Scan for the cell matching the given text and deliver its (X, Y) coordinate at center. 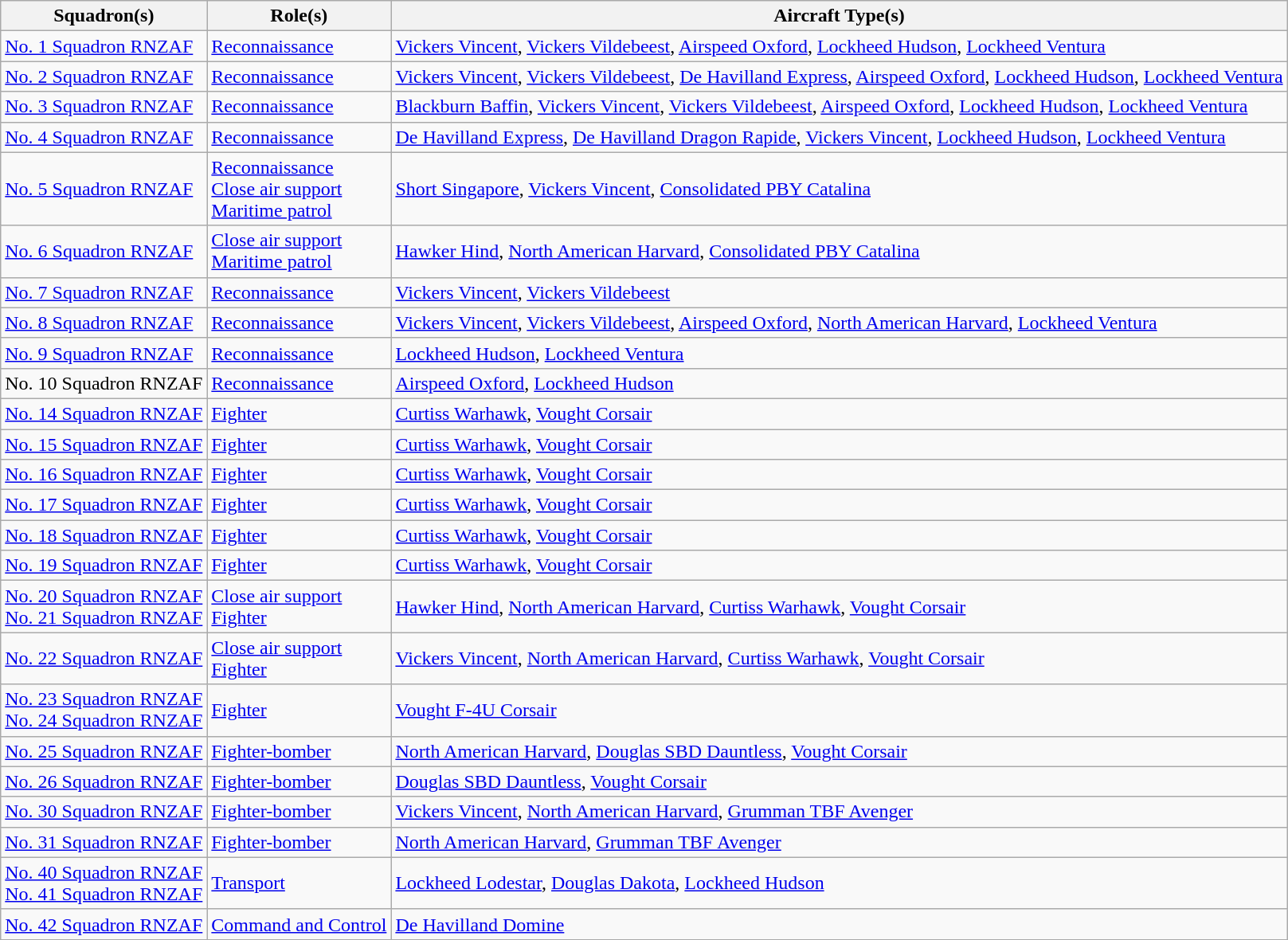
Lockheed Hudson, Lockheed Ventura (840, 353)
No. 6 Squadron RNZAF (104, 252)
No. 23 Squadron RNZAFNo. 24 Squadron RNZAF (104, 711)
Aircraft Type(s) (840, 16)
No. 31 Squadron RNZAF (104, 842)
North American Harvard, Grumman TBF Avenger (840, 842)
Vought F-4U Corsair (840, 711)
No. 16 Squadron RNZAF (104, 475)
No. 10 Squadron RNZAF (104, 383)
No. 3 Squadron RNZAF (104, 107)
Lockheed Lodestar, Douglas Dakota, Lockheed Hudson (840, 883)
Transport (299, 883)
Squadron(s) (104, 16)
No. 7 Squadron RNZAF (104, 292)
No. 5 Squadron RNZAF (104, 189)
No. 4 Squadron RNZAF (104, 137)
Role(s) (299, 16)
No. 25 Squadron RNZAF (104, 751)
Short Singapore, Vickers Vincent, Consolidated PBY Catalina (840, 189)
No. 30 Squadron RNZAF (104, 812)
De Havilland Domine (840, 924)
Vickers Vincent, Vickers Vildebeest, De Havilland Express, Airspeed Oxford, Lockheed Hudson, Lockheed Ventura (840, 76)
No. 8 Squadron RNZAF (104, 323)
Douglas SBD Dauntless, Vought Corsair (840, 781)
No. 42 Squadron RNZAF (104, 924)
No. 9 Squadron RNZAF (104, 353)
Vickers Vincent, Vickers Vildebeest, Airspeed Oxford, North American Harvard, Lockheed Ventura (840, 323)
Vickers Vincent, Vickers Vildebeest (840, 292)
Close air supportMaritime patrol (299, 252)
Vickers Vincent, Vickers Vildebeest, Airspeed Oxford, Lockheed Hudson, Lockheed Ventura (840, 46)
No. 18 Squadron RNZAF (104, 535)
No. 17 Squadron RNZAF (104, 505)
Hawker Hind, North American Harvard, Curtiss Warhawk, Vought Corsair (840, 607)
No. 1 Squadron RNZAF (104, 46)
North American Harvard, Douglas SBD Dauntless, Vought Corsair (840, 751)
No. 40 Squadron RNZAFNo. 41 Squadron RNZAF (104, 883)
No. 2 Squadron RNZAF (104, 76)
No. 15 Squadron RNZAF (104, 444)
ReconnaissanceClose air supportMaritime patrol (299, 189)
Vickers Vincent, North American Harvard, Curtiss Warhawk, Vought Corsair (840, 658)
No. 14 Squadron RNZAF (104, 413)
No. 20 Squadron RNZAFNo. 21 Squadron RNZAF (104, 607)
No. 26 Squadron RNZAF (104, 781)
Hawker Hind, North American Harvard, Consolidated PBY Catalina (840, 252)
Vickers Vincent, North American Harvard, Grumman TBF Avenger (840, 812)
Airspeed Oxford, Lockheed Hudson (840, 383)
No. 19 Squadron RNZAF (104, 566)
Blackburn Baffin, Vickers Vincent, Vickers Vildebeest, Airspeed Oxford, Lockheed Hudson, Lockheed Ventura (840, 107)
De Havilland Express, De Havilland Dragon Rapide, Vickers Vincent, Lockheed Hudson, Lockheed Ventura (840, 137)
Command and Control (299, 924)
No. 22 Squadron RNZAF (104, 658)
